Detect which cell encompasses the target text, then output its (x, y) center coordinate. 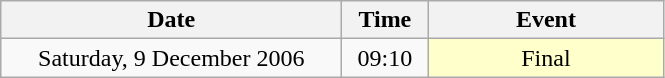
Final (546, 58)
Saturday, 9 December 2006 (172, 58)
09:10 (385, 58)
Time (385, 20)
Date (172, 20)
Event (546, 20)
